Provide the [x, y] coordinate of the cell's center where the given text is located.  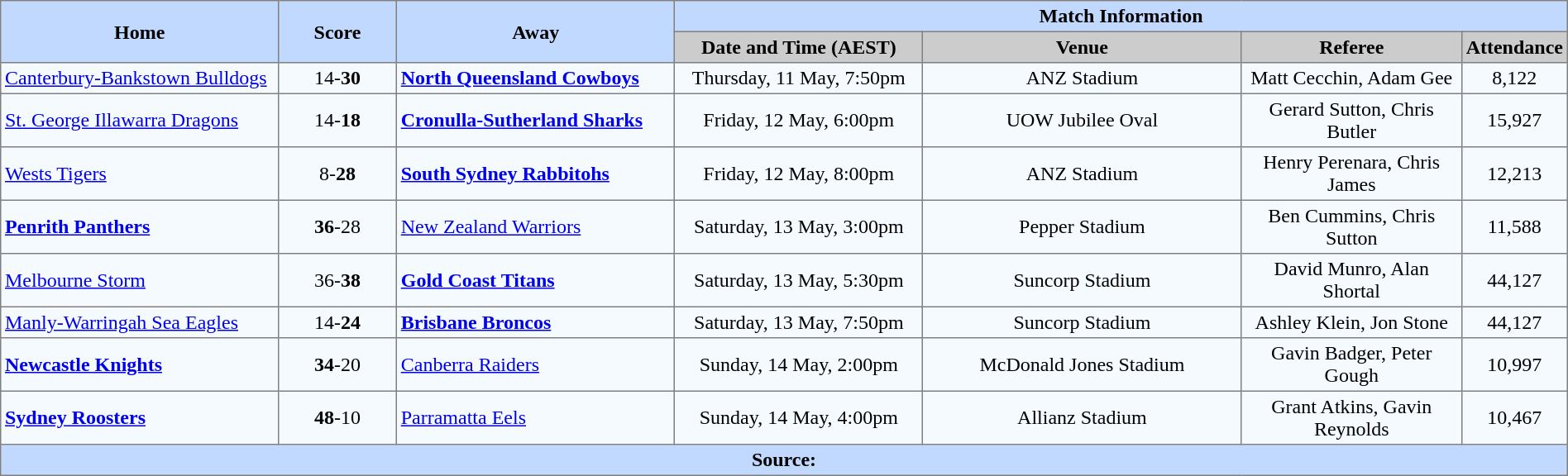
Referee [1351, 47]
Gerard Sutton, Chris Butler [1351, 120]
Cronulla-Sutherland Sharks [535, 120]
Home [140, 31]
Ashley Klein, Jon Stone [1351, 322]
Pepper Stadium [1083, 226]
Melbourne Storm [140, 280]
New Zealand Warriors [535, 226]
10,467 [1514, 417]
48-10 [337, 417]
34-20 [337, 364]
St. George Illawarra Dragons [140, 120]
10,997 [1514, 364]
Gavin Badger, Peter Gough [1351, 364]
Canberra Raiders [535, 364]
Sydney Roosters [140, 417]
UOW Jubilee Oval [1083, 120]
Attendance [1514, 47]
Wests Tigers [140, 174]
36-38 [337, 280]
Saturday, 13 May, 5:30pm [799, 280]
South Sydney Rabbitohs [535, 174]
Ben Cummins, Chris Sutton [1351, 226]
12,213 [1514, 174]
Henry Perenara, Chris James [1351, 174]
Parramatta Eels [535, 417]
14-30 [337, 79]
11,588 [1514, 226]
Saturday, 13 May, 7:50pm [799, 322]
Away [535, 31]
8-28 [337, 174]
David Munro, Alan Shortal [1351, 280]
Saturday, 13 May, 3:00pm [799, 226]
Match Information [1121, 17]
Matt Cecchin, Adam Gee [1351, 79]
Penrith Panthers [140, 226]
Date and Time (AEST) [799, 47]
Score [337, 31]
Allianz Stadium [1083, 417]
36-28 [337, 226]
Grant Atkins, Gavin Reynolds [1351, 417]
Sunday, 14 May, 2:00pm [799, 364]
North Queensland Cowboys [535, 79]
14-24 [337, 322]
Friday, 12 May, 8:00pm [799, 174]
Thursday, 11 May, 7:50pm [799, 79]
8,122 [1514, 79]
Newcastle Knights [140, 364]
McDonald Jones Stadium [1083, 364]
15,927 [1514, 120]
Gold Coast Titans [535, 280]
Venue [1083, 47]
Manly-Warringah Sea Eagles [140, 322]
Source: [784, 460]
Sunday, 14 May, 4:00pm [799, 417]
14-18 [337, 120]
Brisbane Broncos [535, 322]
Friday, 12 May, 6:00pm [799, 120]
Canterbury-Bankstown Bulldogs [140, 79]
